Search for the cell housing the specified text and yield its [x, y] center coordinate. 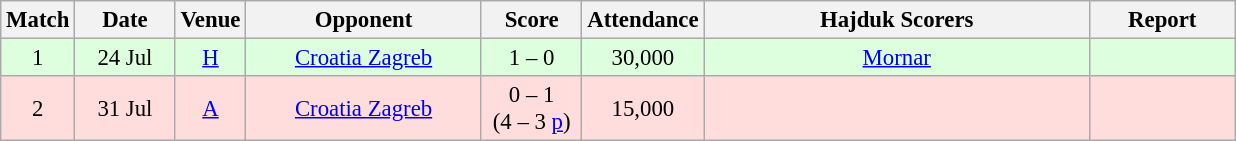
Hajduk Scorers [897, 20]
Venue [210, 20]
24 Jul [126, 58]
1 [38, 58]
15,000 [643, 108]
1 – 0 [532, 58]
2 [38, 108]
H [210, 58]
30,000 [643, 58]
0 – 1(4 – 3 p) [532, 108]
A [210, 108]
Opponent [364, 20]
Score [532, 20]
31 Jul [126, 108]
Attendance [643, 20]
Report [1162, 20]
Mornar [897, 58]
Date [126, 20]
Match [38, 20]
